From the cell containing the given text, extract its center point as (X, Y) coordinate. 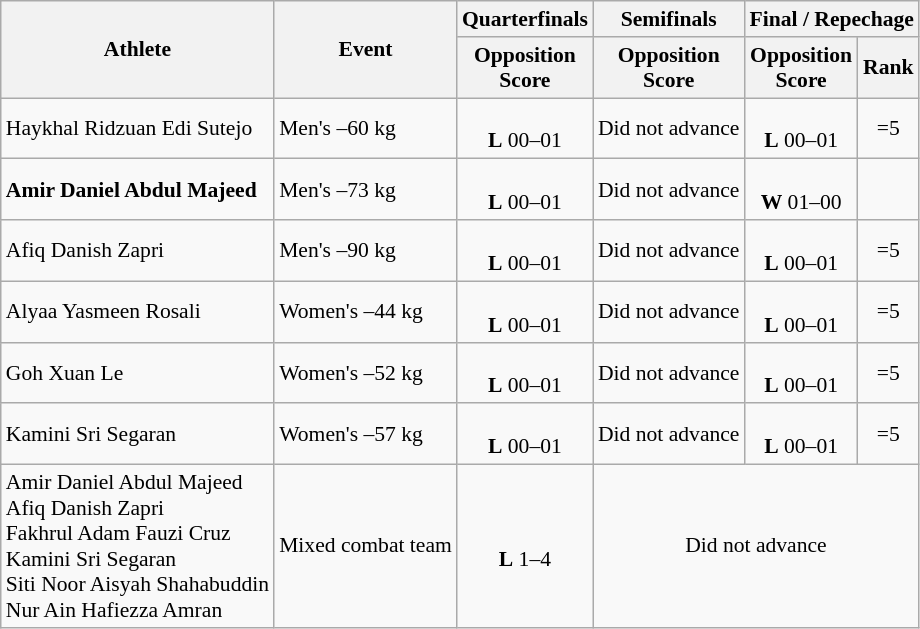
Women's –57 kg (366, 434)
Men's –73 kg (366, 190)
Amir Daniel Abdul Majeed (138, 190)
Athlete (138, 50)
Men's –90 kg (366, 250)
L 1–4 (525, 546)
Goh Xuan Le (138, 372)
Kamini Sri Segaran (138, 434)
Semifinals (669, 19)
Amir Daniel Abdul MajeedAfiq Danish ZapriFakhrul Adam Fauzi CruzKamini Sri SegaranSiti Noor Aisyah ShahabuddinNur Ain Hafiezza Amran (138, 546)
Quarterfinals (525, 19)
Rank (888, 68)
Women's –52 kg (366, 372)
Alyaa Yasmeen Rosali (138, 312)
Men's –60 kg (366, 128)
W 01–00 (800, 190)
Afiq Danish Zapri (138, 250)
Haykhal Ridzuan Edi Sutejo (138, 128)
Mixed combat team (366, 546)
Event (366, 50)
Women's –44 kg (366, 312)
Final / Repechage (831, 19)
